Extract the (x, y) coordinate from the center of the cell holding the provided text.  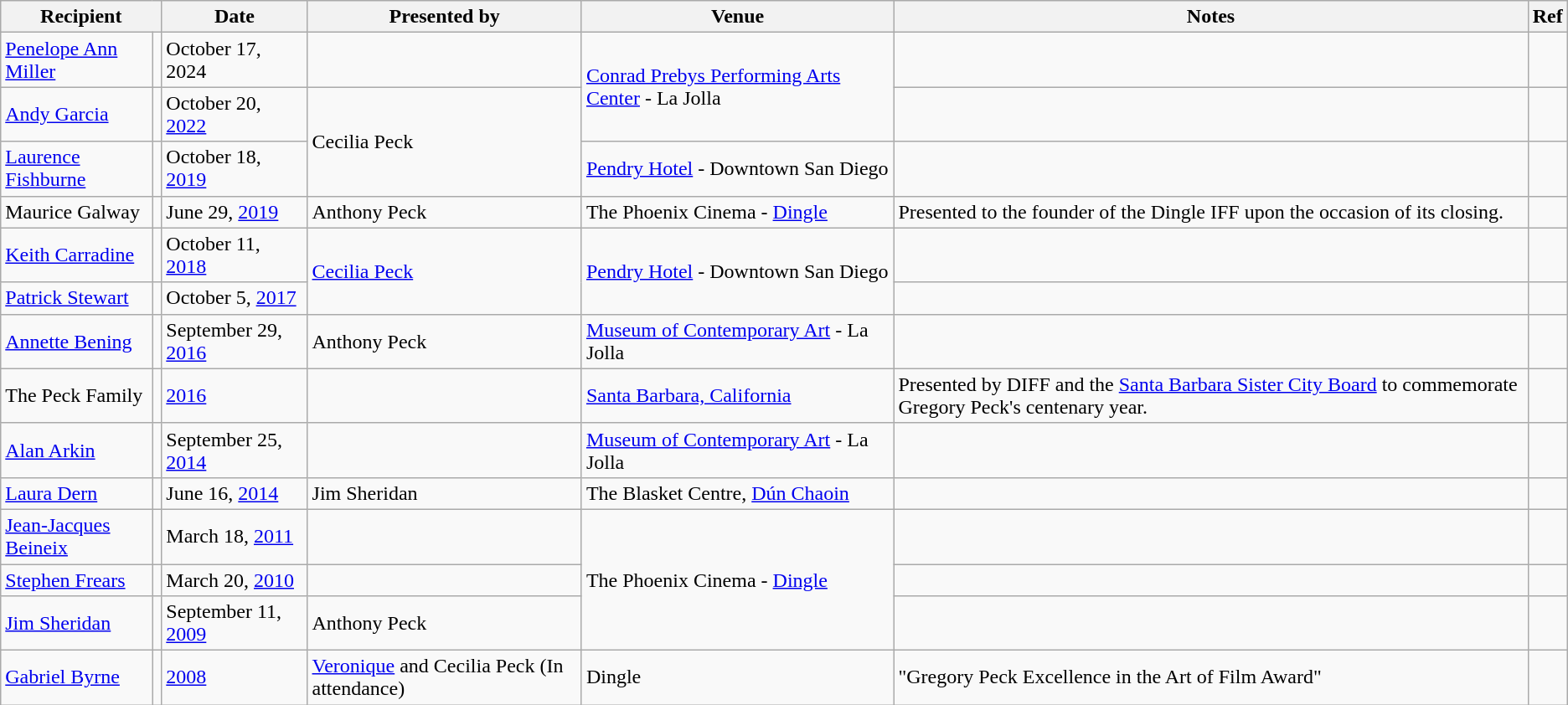
Laura Dern (77, 493)
"Gregory Peck Excellence in the Art of Film Award" (1211, 678)
Recipient (81, 17)
Presented to the founder of the Dingle IFF upon the occasion of its closing. (1211, 212)
Notes (1211, 17)
Venue (737, 17)
October 18, 2019 (235, 169)
March 20, 2010 (235, 580)
Veronique and Cecilia Peck (In attendance) (444, 678)
Stephen Frears (77, 580)
Santa Barbara, California (737, 395)
Gabriel Byrne (77, 678)
Patrick Stewart (77, 298)
March 18, 2011 (235, 536)
October 17, 2024 (235, 60)
June 29, 2019 (235, 212)
September 11, 2009 (235, 623)
Conrad Prebys Performing Arts Center - La Jolla (737, 87)
September 25, 2014 (235, 450)
October 20, 2022 (235, 114)
Ref (1548, 17)
October 5, 2017 (235, 298)
Dingle (737, 678)
2008 (235, 678)
Maurice Galway (77, 212)
Andy Garcia (77, 114)
Annette Bening (77, 342)
Laurence Fishburne (77, 169)
The Peck Family (77, 395)
Presented by (444, 17)
Date (235, 17)
Presented by DIFF and the Santa Barbara Sister City Board to commemorate Gregory Peck's centenary year. (1211, 395)
The Blasket Centre, Dún Chaoin (737, 493)
Penelope Ann Miller (77, 60)
Keith Carradine (77, 255)
Jean-Jacques Beineix (77, 536)
June 16, 2014 (235, 493)
October 11, 2018 (235, 255)
2016 (235, 395)
Alan Arkin (77, 450)
September 29, 2016 (235, 342)
